Provide the (X, Y) coordinate of the cell's center where the given text is located.  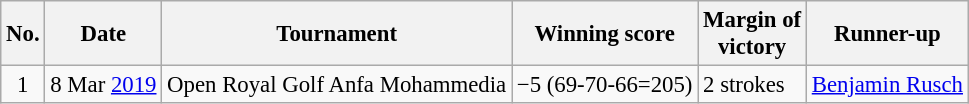
8 Mar 2019 (104, 85)
Date (104, 34)
Margin ofvictory (752, 34)
Open Royal Golf Anfa Mohammedia (337, 85)
No. (23, 34)
Winning score (605, 34)
1 (23, 85)
Benjamin Rusch (887, 85)
−5 (69-70-66=205) (605, 85)
Tournament (337, 34)
2 strokes (752, 85)
Runner-up (887, 34)
